Provide the (x, y) coordinate of the cell's center where the given text is located.  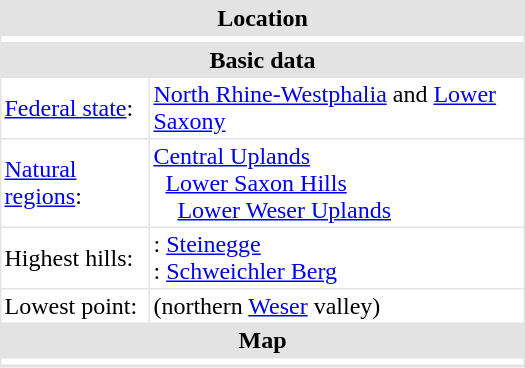
Highest hills: (76, 258)
(northern Weser valley) (336, 306)
North Rhine-Westphalia and Lower Saxony (336, 108)
Central Uplands Lower Saxon Hills Lower Weser Uplands (336, 184)
Location (263, 18)
: Steinegge : Schweichler Berg (336, 258)
Basic data (263, 60)
Federal state: (76, 108)
Lowest point: (76, 306)
Map (263, 340)
Natural regions: (76, 184)
